Scan for the cell matching the given text and deliver its (X, Y) coordinate at center. 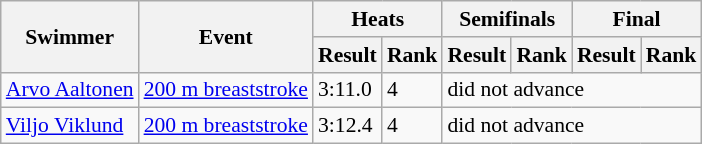
Event (226, 36)
3:11.0 (348, 90)
Swimmer (70, 36)
Semifinals (506, 19)
Heats (378, 19)
3:12.4 (348, 126)
Viljo Viklund (70, 126)
Final (636, 19)
Arvo Aaltonen (70, 90)
